Output the [X, Y] coordinate of the center of the cell containing the given text.  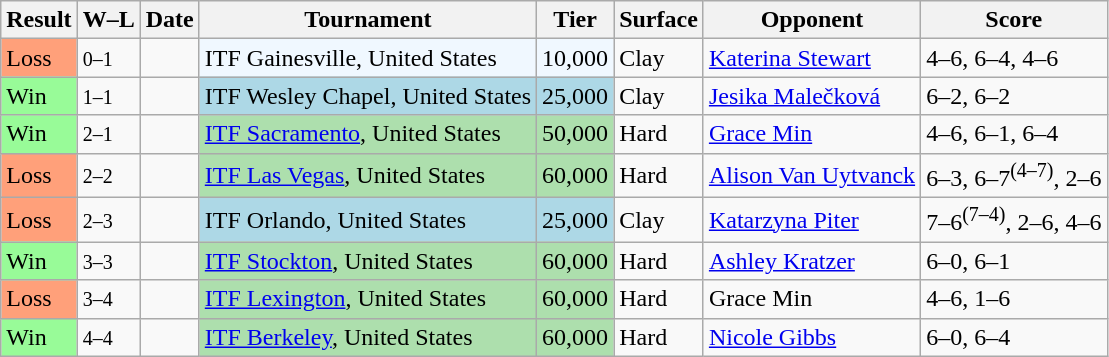
Ashley Kratzer [812, 261]
3–4 [108, 299]
Date [170, 20]
4–4 [108, 337]
4–6, 6–1, 6–4 [1014, 134]
Nicole Gibbs [812, 337]
Katerina Stewart [812, 58]
Tier [576, 20]
6–0, 6–1 [1014, 261]
Opponent [812, 20]
ITF Berkeley, United States [368, 337]
6–3, 6–7(4–7), 2–6 [1014, 176]
3–3 [108, 261]
ITF Wesley Chapel, United States [368, 96]
ITF Sacramento, United States [368, 134]
ITF Gainesville, United States [368, 58]
ITF Lexington, United States [368, 299]
1–1 [108, 96]
4–6, 6–4, 4–6 [1014, 58]
Jesika Malečková [812, 96]
50,000 [576, 134]
2–1 [108, 134]
7–6(7–4), 2–6, 4–6 [1014, 220]
2–2 [108, 176]
Surface [659, 20]
0–1 [108, 58]
Alison Van Uytvanck [812, 176]
10,000 [576, 58]
Tournament [368, 20]
2–3 [108, 220]
ITF Orlando, United States [368, 220]
Result [39, 20]
4–6, 1–6 [1014, 299]
6–0, 6–4 [1014, 337]
Katarzyna Piter [812, 220]
ITF Las Vegas, United States [368, 176]
W–L [108, 20]
6–2, 6–2 [1014, 96]
Score [1014, 20]
ITF Stockton, United States [368, 261]
